Extract the [x, y] coordinate from the center of the cell holding the provided text.  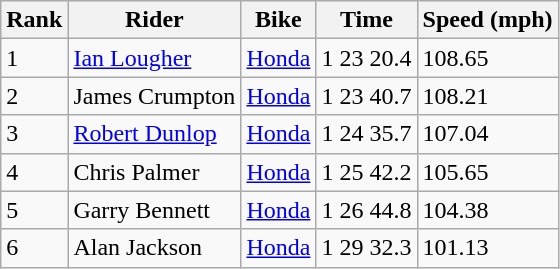
1 29 32.3 [366, 248]
Robert Dunlop [154, 134]
Alan Jackson [154, 248]
Bike [278, 20]
1 26 44.8 [366, 210]
4 [34, 172]
1 24 35.7 [366, 134]
1 23 40.7 [366, 96]
5 [34, 210]
105.65 [488, 172]
1 25 42.2 [366, 172]
Time [366, 20]
James Crumpton [154, 96]
6 [34, 248]
1 23 20.4 [366, 58]
101.13 [488, 248]
107.04 [488, 134]
Garry Bennett [154, 210]
Rank [34, 20]
2 [34, 96]
Rider [154, 20]
Speed (mph) [488, 20]
Chris Palmer [154, 172]
3 [34, 134]
1 [34, 58]
104.38 [488, 210]
Ian Lougher [154, 58]
108.65 [488, 58]
108.21 [488, 96]
